Return the [X, Y] coordinate for the center point of the cell that contains the specified text.  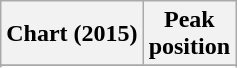
Peakposition [189, 34]
Chart (2015) [72, 34]
